Return (X, Y) of the center of cell containing provided text 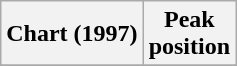
Chart (1997) (72, 34)
Peakposition (189, 34)
